Output the [X, Y] coordinate of the center of the cell containing the given text.  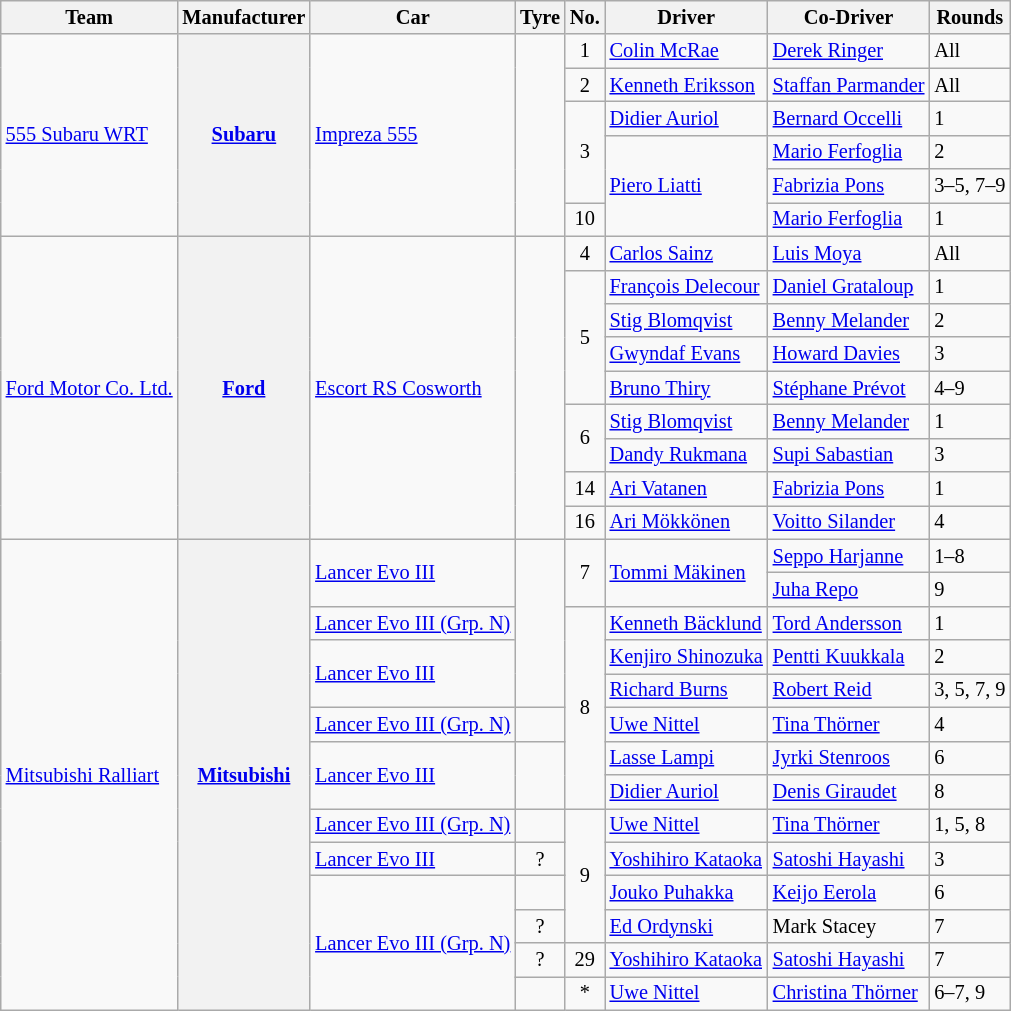
No. [585, 17]
Colin McRae [686, 51]
Kenjiro Shinozuka [686, 657]
4–9 [970, 388]
Jyrki Stenroos [849, 758]
Mark Stacey [849, 926]
Christina Thörner [849, 993]
Bernard Occelli [849, 118]
Supi Sabastian [849, 455]
Tyre [540, 17]
Pentti Kuukkala [849, 657]
Dandy Rukmana [686, 455]
Kenneth Bäcklund [686, 623]
Impreza 555 [412, 135]
Voitto Silander [849, 522]
Ed Ordynski [686, 926]
Driver [686, 17]
10 [585, 219]
* [585, 993]
Manufacturer [244, 17]
Ari Mökkönen [686, 522]
Ari Vatanen [686, 489]
Stéphane Prévot [849, 388]
François Delecour [686, 287]
Mitsubishi [244, 774]
Tord Andersson [849, 623]
14 [585, 489]
Robert Reid [849, 690]
Derek Ringer [849, 51]
Kenneth Eriksson [686, 85]
Luis Moya [849, 253]
Mitsubishi Ralliart [90, 774]
Subaru [244, 135]
29 [585, 960]
1–8 [970, 556]
5 [585, 338]
Daniel Grataloup [849, 287]
Co-Driver [849, 17]
6–7, 9 [970, 993]
Howard Davies [849, 354]
3, 5, 7, 9 [970, 690]
Denis Giraudet [849, 791]
Gwyndaf Evans [686, 354]
Rounds [970, 17]
Seppo Harjanne [849, 556]
1, 5, 8 [970, 825]
Car [412, 17]
Carlos Sainz [686, 253]
Richard Burns [686, 690]
Staffan Parmander [849, 85]
Juha Repo [849, 589]
Bruno Thiry [686, 388]
Piero Liatti [686, 186]
Ford [244, 388]
16 [585, 522]
Team [90, 17]
Tommi Mäkinen [686, 572]
555 Subaru WRT [90, 135]
Keijo Eerola [849, 892]
Escort RS Cosworth [412, 388]
Jouko Puhakka [686, 892]
3–5, 7–9 [970, 186]
Lasse Lampi [686, 758]
Ford Motor Co. Ltd. [90, 388]
